Search for the cell housing the specified text and yield its [X, Y] center coordinate. 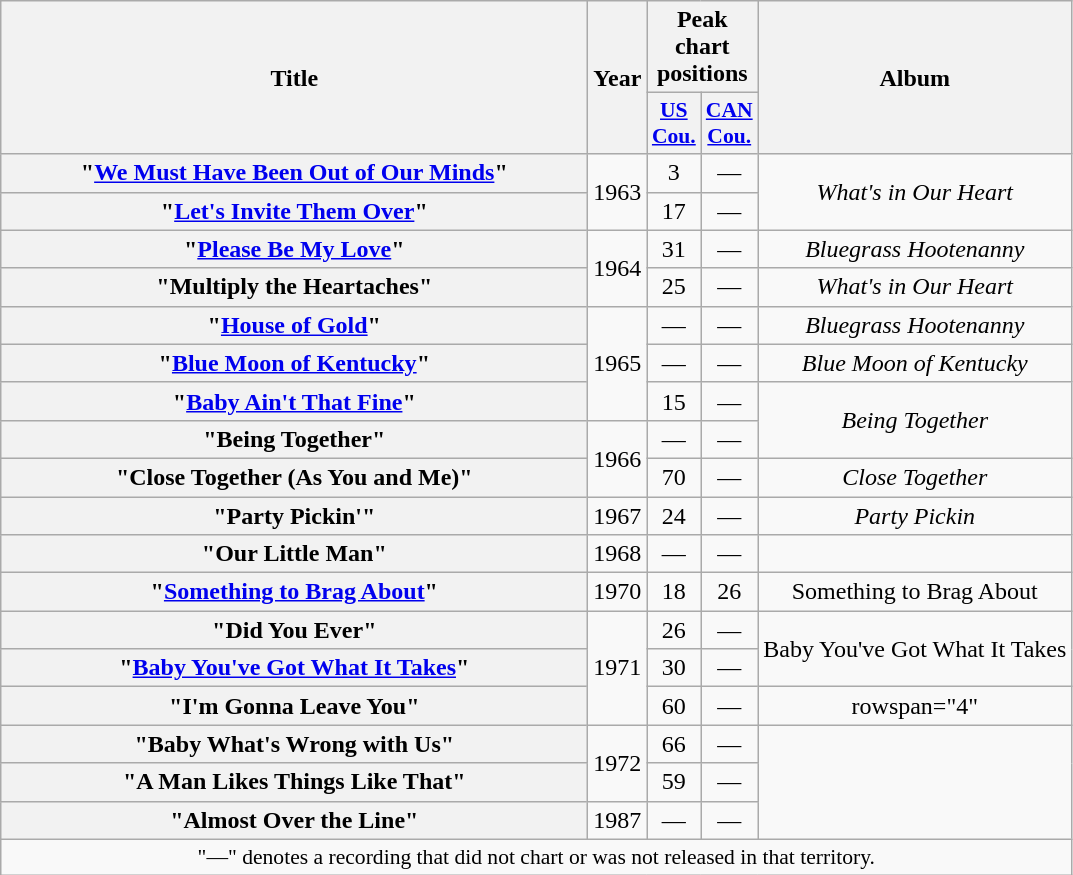
Being Together [915, 420]
1970 [618, 592]
1971 [618, 668]
"Close Together (As You and Me)" [294, 477]
rowspan="4" [915, 706]
Title [294, 78]
1972 [618, 763]
"Something to Brag About" [294, 592]
1987 [618, 820]
"Baby Ain't That Fine" [294, 401]
15 [674, 401]
"Did You Ever" [294, 630]
1967 [618, 515]
"We Must Have Been Out of Our Minds" [294, 173]
18 [674, 592]
CANCou. [730, 124]
Something to Brag About [915, 592]
"Party Pickin'" [294, 515]
31 [674, 249]
"Almost Over the Line" [294, 820]
Party Pickin [915, 515]
"Multiply the Heartaches" [294, 287]
Year [618, 78]
"Blue Moon of Kentucky" [294, 363]
"—" denotes a recording that did not chart or was not released in that territory. [536, 857]
"Let's Invite Them Over" [294, 211]
66 [674, 744]
1965 [618, 363]
USCou. [674, 124]
Peak chartpositions [702, 47]
"A Man Likes Things Like That" [294, 782]
"Baby You've Got What It Takes" [294, 668]
Close Together [915, 477]
Blue Moon of Kentucky [915, 363]
70 [674, 477]
17 [674, 211]
59 [674, 782]
25 [674, 287]
"Our Little Man" [294, 554]
60 [674, 706]
1968 [618, 554]
"House of Gold" [294, 325]
1964 [618, 268]
"I'm Gonna Leave You" [294, 706]
1963 [618, 192]
3 [674, 173]
"Baby What's Wrong with Us" [294, 744]
24 [674, 515]
Baby You've Got What It Takes [915, 649]
Album [915, 78]
"Being Together" [294, 439]
1966 [618, 458]
30 [674, 668]
"Please Be My Love" [294, 249]
